Return (x, y) of the center of cell containing provided text 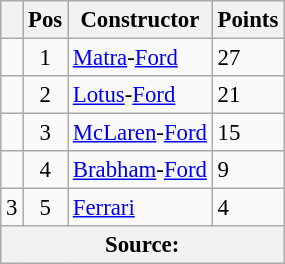
Matra-Ford (140, 58)
2 (46, 95)
5 (46, 208)
15 (248, 133)
Lotus-Ford (140, 95)
Constructor (140, 20)
McLaren-Ford (140, 133)
Points (248, 20)
1 (46, 58)
21 (248, 95)
Ferrari (140, 208)
9 (248, 170)
27 (248, 58)
Source: (142, 245)
Pos (46, 20)
Brabham-Ford (140, 170)
